Locate the cell with the specified text and output its [X, Y] center coordinate. 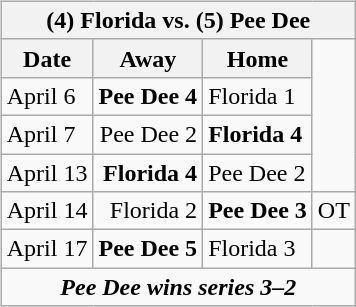
Florida 3 [258, 249]
Date [47, 58]
April 6 [47, 96]
(4) Florida vs. (5) Pee Dee [178, 20]
April 13 [47, 173]
Home [258, 58]
OT [334, 211]
Pee Dee 4 [148, 96]
Pee Dee wins series 3–2 [178, 287]
Florida 1 [258, 96]
Pee Dee 5 [148, 249]
April 14 [47, 211]
Pee Dee 3 [258, 211]
April 17 [47, 249]
Florida 2 [148, 211]
April 7 [47, 134]
Away [148, 58]
